Capture the cell that displays the provided text and extract its (x, y) central coordinate. 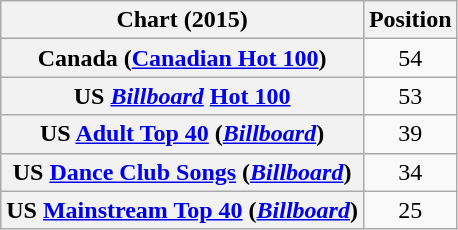
Canada (Canadian Hot 100) (182, 58)
Chart (2015) (182, 20)
34 (410, 172)
25 (410, 210)
39 (410, 134)
US Dance Club Songs (Billboard) (182, 172)
US Billboard Hot 100 (182, 96)
US Adult Top 40 (Billboard) (182, 134)
Position (410, 20)
54 (410, 58)
US Mainstream Top 40 (Billboard) (182, 210)
53 (410, 96)
